Determine the [x, y] coordinate at the center of the cell enclosing the given text.  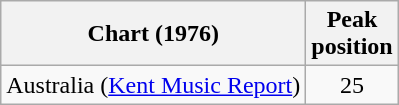
Chart (1976) [154, 34]
25 [352, 85]
Australia (Kent Music Report) [154, 85]
Peakposition [352, 34]
